Search for the cell housing the specified text and yield its (x, y) center coordinate. 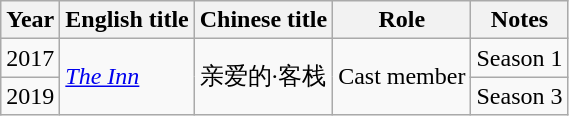
Cast member (402, 77)
Season 1 (520, 58)
Notes (520, 20)
Chinese title (263, 20)
The Inn (127, 77)
Role (402, 20)
Season 3 (520, 96)
2019 (30, 96)
Year (30, 20)
亲爱的·客栈 (263, 77)
English title (127, 20)
2017 (30, 58)
